Extract the (X, Y) coordinate from the center of the cell holding the provided text.  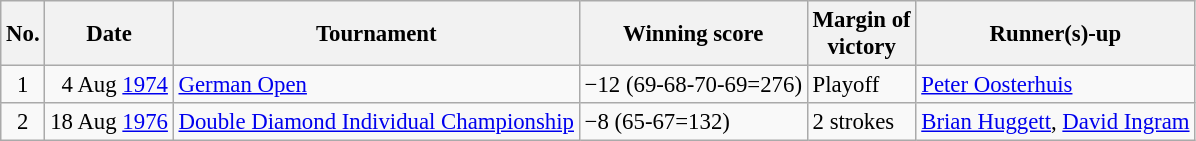
−12 (69-68-70-69=276) (693, 85)
2 strokes (862, 122)
Brian Huggett, David Ingram (1056, 122)
Double Diamond Individual Championship (376, 122)
1 (23, 85)
Date (109, 34)
18 Aug 1976 (109, 122)
−8 (65-67=132) (693, 122)
No. (23, 34)
4 Aug 1974 (109, 85)
German Open (376, 85)
Margin ofvictory (862, 34)
Playoff (862, 85)
Winning score (693, 34)
Peter Oosterhuis (1056, 85)
Runner(s)-up (1056, 34)
Tournament (376, 34)
2 (23, 122)
